For the text-containing cell, return its midpoint in [X, Y] coordinate format. 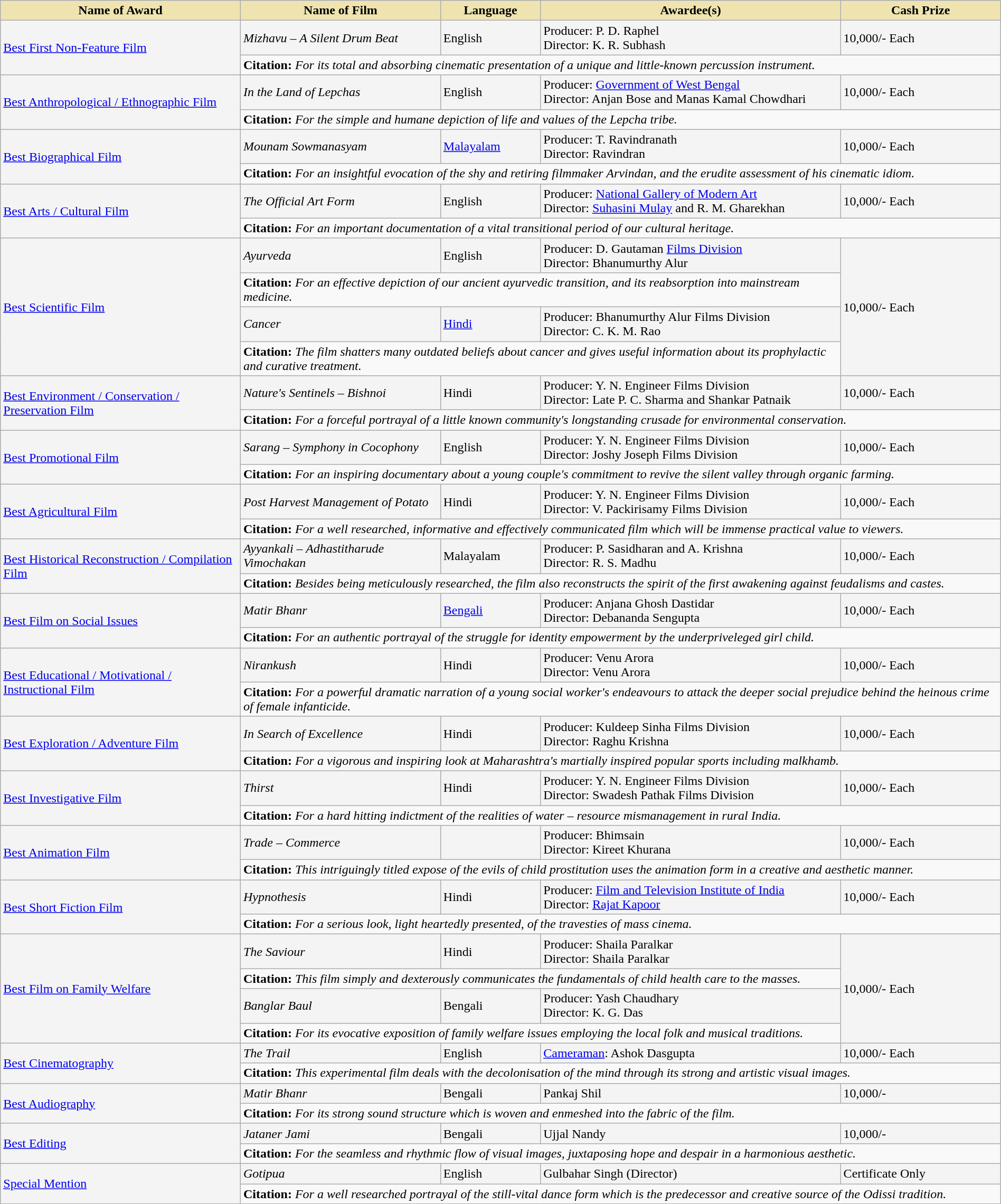
Citation: For an authentic portrayal of the struggle for identity empowerment by the underpriveleged girl child. [620, 638]
Awardee(s) [691, 11]
Citation: The film shatters many outdated beliefs about cancer and gives useful information about its prophylactic and curative treatment. [541, 358]
Name of Award [120, 11]
Cancer [340, 324]
Citation: For a well researched, informative and effectively communicated film which will be immense practical value to viewers. [620, 529]
Best Short Fiction Film [120, 907]
Name of Film [340, 11]
Best Animation Film [120, 853]
Citation: This experimental film deals with the decolonisation of the mind through its strong and artistic visual images. [620, 1073]
Producer: BhimsainDirector: Kireet Khurana [691, 842]
Best Scientific Film [120, 307]
Producer: Film and Television Institute of IndiaDirector: Rajat Kapoor [691, 897]
Citation: For a hard hitting indictment of the realities of water – resource mismanagement in rural India. [620, 816]
Producer: National Gallery of Modern ArtDirector: Suhasini Mulay and R. M. Gharekhan [691, 201]
Citation: For an inspiring documentary about a young couple's commitment to revive the silent valley through organic farming. [620, 475]
Producer: P. D. RaphelDirector: K. R. Subhash [691, 38]
Best Environment / Conservation / Preservation Film [120, 403]
Producer: P. Sasidharan and A. KrishnaDirector: R. S. Madhu [691, 556]
Jataner Jami [340, 1133]
Citation: For the simple and humane depiction of life and values of the Lepcha tribe. [620, 119]
Language [490, 11]
Producer: Yash ChaudharyDirector: K. G. Das [691, 1006]
Best Exploration / Adventure Film [120, 743]
Best First Non-Feature Film [120, 48]
Citation: For a forceful portrayal of a little known community's longstanding crusade for environmental conservation. [620, 420]
Citation: For a serious look, light heartedly presented, of the travesties of mass cinema. [620, 924]
Cameraman: Ashok Dasgupta [691, 1053]
Producer: D. Gautaman Films DivisionDirector: Bhanumurthy Alur [691, 255]
Ayurveda [340, 255]
Producer: Shaila ParalkarDirector: Shaila Paralkar [691, 951]
Producer: T. RavindranathDirector: Ravindran [691, 147]
Nature's Sentinels – Bishnoi [340, 393]
Nirankush [340, 665]
Best Anthropological / Ethnographic Film [120, 102]
Producer: Venu AroraDirector: Venu Arora [691, 665]
Citation: Besides being meticulously researched, the film also reconstructs the spirit of the first awakening against feudalisms and castes. [620, 583]
Best Cinematography [120, 1063]
The Trail [340, 1053]
Citation: For a well researched portrayal of the still-vital dance form which is the predecessor and creative source of the Odissi tradition. [620, 1193]
Best Audiography [120, 1103]
Certificate Only [921, 1173]
Special Mention [120, 1183]
The Saviour [340, 951]
In Search of Excellence [340, 734]
Citation: For its total and absorbing cinematic presentation of a unique and little-known percussion instrument. [620, 65]
Post Harvest Management of Potato [340, 501]
Best Editing [120, 1143]
Best Investigative Film [120, 798]
Cash Prize [921, 11]
Best Film on Social Issues [120, 621]
Producer: Anjana Ghosh DastidarDirector: Debananda Sengupta [691, 610]
Producer: Kuldeep Sinha Films DivisionDirector: Raghu Krishna [691, 734]
Best Historical Reconstruction / Compilation Film [120, 566]
Hypnothesis [340, 897]
Thirst [340, 788]
Citation: For its evocative exposition of family welfare issues employing the local folk and musical traditions. [541, 1033]
Best Promotional Film [120, 457]
Gulbahar Singh (Director) [691, 1173]
The Official Art Form [340, 201]
Citation: For its strong sound structure which is woven and enmeshed into the fabric of the film. [620, 1113]
Citation: For an insightful evocation of the shy and retiring filmmaker Arvindan, and the erudite assessment of his cinematic idiom. [620, 174]
Citation: For an effective depiction of our ancient ayurvedic transition, and its reabsorption into mainstream medicine. [541, 289]
Citation: For an important documentation of a vital transitional period of our cultural heritage. [620, 228]
Trade – Commerce [340, 842]
Banglar Baul [340, 1006]
Producer: Y. N. Engineer Films DivisionDirector: Swadesh Pathak Films Division [691, 788]
Citation: This intriguingly titled expose of the evils of child prostitution uses the animation form in a creative and aesthetic manner. [620, 870]
Ujjal Nandy [691, 1133]
Best Educational / Motivational / Instructional Film [120, 682]
Producer: Y. N. Engineer Films DivisionDirector: V. Packirisamy Films Division [691, 501]
Best Arts / Cultural Film [120, 211]
Ayyankali – Adhastitharude Vimochakan [340, 556]
Best Agricultural Film [120, 512]
Mounam Sowmanasyam [340, 147]
Producer: Bhanumurthy Alur Films DivisionDirector: C. K. M. Rao [691, 324]
Sarang – Symphony in Cocophony [340, 448]
Best Film on Family Welfare [120, 989]
Producer: Y. N. Engineer Films DivisionDirector: Joshy Joseph Films Division [691, 448]
In the Land of Lepchas [340, 92]
Best Biographical Film [120, 156]
Citation: For a vigorous and inspiring look at Maharashtra's martially inspired popular sports including malkhamb. [620, 761]
Pankaj Shil [691, 1093]
Producer: Y. N. Engineer Films DivisionDirector: Late P. C. Sharma and Shankar Patnaik [691, 393]
Mizhavu – A Silent Drum Beat [340, 38]
Gotipua [340, 1173]
Citation: For the seamless and rhythmic flow of visual images, juxtaposing hope and despair in a harmonious aesthetic. [620, 1153]
Citation: This film simply and dexterously communicates the fundamentals of child health care to the masses. [541, 979]
Producer: Government of West BengalDirector: Anjan Bose and Manas Kamal Chowdhari [691, 92]
